Locate the cell with the specified text and output its (x, y) center coordinate. 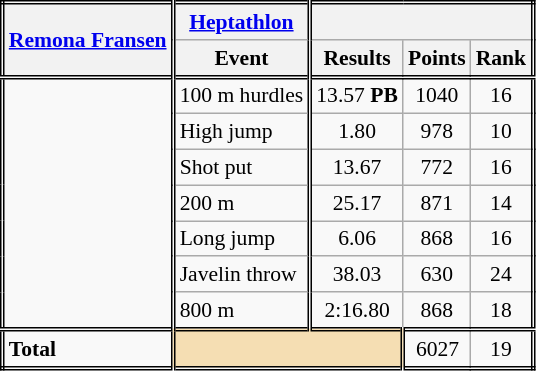
6027 (437, 348)
Points (437, 58)
High jump (242, 132)
871 (437, 203)
14 (502, 203)
Shot put (242, 168)
13.57 PB (356, 96)
18 (502, 310)
978 (437, 132)
772 (437, 168)
1.80 (356, 132)
Event (242, 58)
100 m hurdles (242, 96)
Remona Fransen (88, 40)
Javelin throw (242, 275)
2:16.80 (356, 310)
13.67 (356, 168)
800 m (242, 310)
630 (437, 275)
10 (502, 132)
Rank (502, 58)
Long jump (242, 239)
6.06 (356, 239)
Total (88, 348)
Heptathlon (242, 22)
24 (502, 275)
1040 (437, 96)
38.03 (356, 275)
19 (502, 348)
200 m (242, 203)
Results (356, 58)
25.17 (356, 203)
